Search for the cell housing the specified text and yield its [x, y] center coordinate. 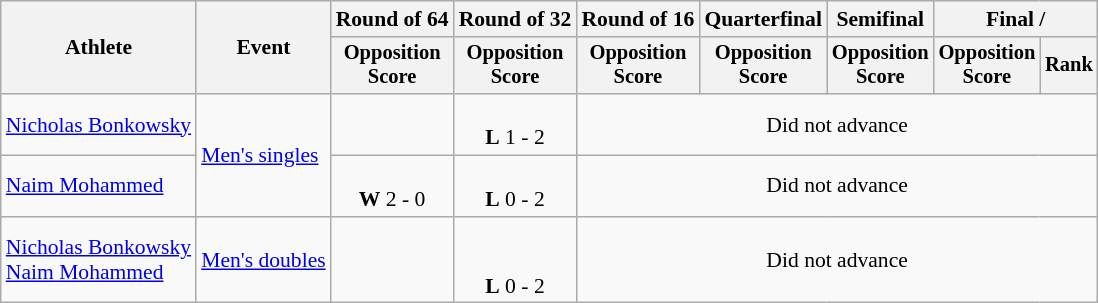
Round of 32 [516, 19]
Event [264, 48]
Nicholas Bonkowsky [98, 124]
L 1 - 2 [516, 124]
Round of 64 [392, 19]
L 0 - 2 [516, 186]
W 2 - 0 [392, 186]
Naim Mohammed [98, 186]
Rank [1069, 66]
Final / [1016, 19]
Men's singles [264, 155]
Round of 16 [638, 19]
Quarterfinal [763, 19]
Athlete [98, 48]
Semifinal [880, 19]
